Scan for the cell matching the given text and deliver its (x, y) coordinate at center. 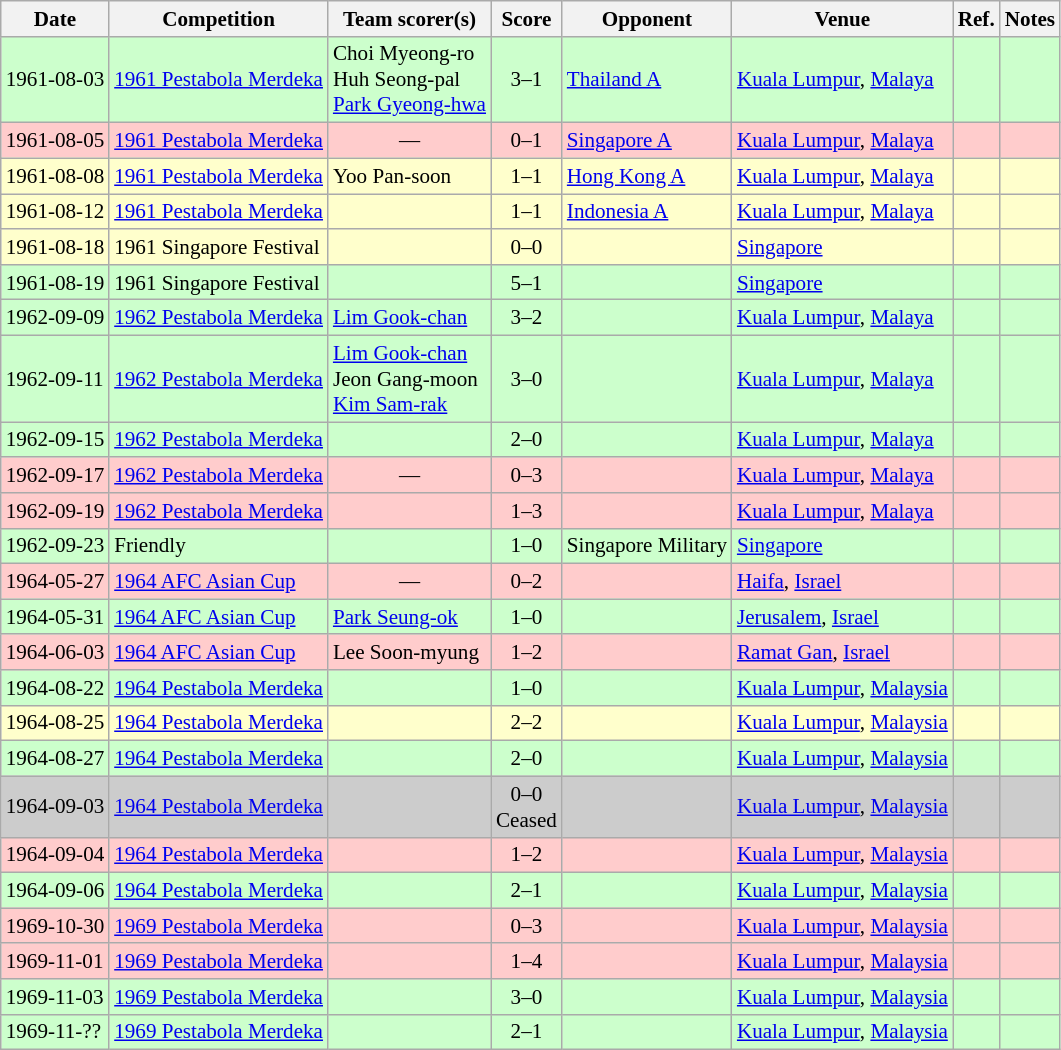
3–2 (526, 318)
Ramat Gan, Israel (842, 652)
Friendly (218, 546)
5–1 (526, 282)
Jerusalem, Israel (842, 616)
1964-09-03 (55, 806)
0–0 (526, 246)
1962-09-11 (55, 378)
1962-09-15 (55, 440)
1–3 (526, 510)
Indonesia A (647, 212)
Ref. (976, 18)
1969-11-?? (55, 1032)
1969-11-01 (55, 960)
1969-10-30 (55, 926)
1964-08-22 (55, 688)
1964-05-27 (55, 582)
Date (55, 18)
1961-08-05 (55, 140)
1964-08-27 (55, 758)
Venue (842, 18)
Haifa, Israel (842, 582)
Notes (1030, 18)
1962-09-09 (55, 318)
1964-05-31 (55, 616)
Yoo Pan-soon (410, 176)
1964-09-04 (55, 854)
1964-08-25 (55, 722)
Choi Myeong-ro Huh Seong-pal Park Gyeong-hwa (410, 79)
Lim Gook-chan (410, 318)
Singapore A (647, 140)
Competition (218, 18)
1961-08-12 (55, 212)
Team scorer(s) (410, 18)
1961-08-03 (55, 79)
Opponent (647, 18)
1–4 (526, 960)
1962-09-23 (55, 546)
1964-09-06 (55, 890)
0–0Ceased (526, 806)
2–2 (526, 722)
3–1 (526, 79)
1961-08-19 (55, 282)
Park Seung-ok (410, 616)
0–2 (526, 582)
1969-11-03 (55, 996)
1961-08-08 (55, 176)
1964-06-03 (55, 652)
Hong Kong A (647, 176)
Lim Gook-chan Jeon Gang-moon Kim Sam-rak (410, 378)
1961-08-18 (55, 246)
Score (526, 18)
Lee Soon-myung (410, 652)
1962-09-17 (55, 474)
Thailand A (647, 79)
1962-09-19 (55, 510)
Singapore Military (647, 546)
0–1 (526, 140)
